Pinpoint the cell where the given text exists, returning its (X, Y) midpoint coordinate. 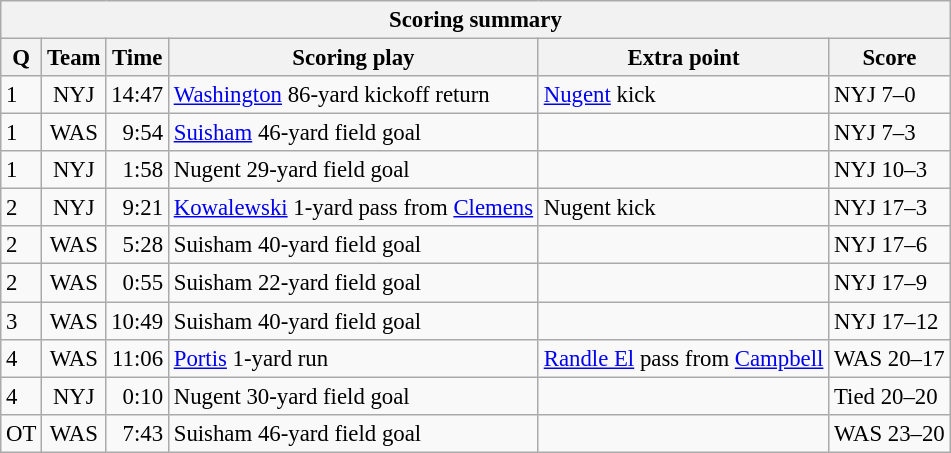
WAS 23–20 (890, 433)
Nugent 30-yard field goal (353, 396)
NYJ 17–6 (890, 245)
5:28 (138, 245)
NYJ 17–12 (890, 321)
0:55 (138, 283)
11:06 (138, 358)
Washington 86-yard kickoff return (353, 95)
NYJ 7–0 (890, 95)
Team (74, 58)
3 (22, 321)
Randle El pass from Campbell (683, 358)
NYJ 7–3 (890, 133)
10:49 (138, 321)
Portis 1-yard run (353, 358)
9:21 (138, 208)
NYJ 10–3 (890, 170)
Scoring play (353, 58)
9:54 (138, 133)
Nugent 29-yard field goal (353, 170)
Q (22, 58)
7:43 (138, 433)
Suisham 22-yard field goal (353, 283)
0:10 (138, 396)
1:58 (138, 170)
NYJ 17–3 (890, 208)
Kowalewski 1-yard pass from Clemens (353, 208)
OT (22, 433)
WAS 20–17 (890, 358)
Time (138, 58)
14:47 (138, 95)
Tied 20–20 (890, 396)
NYJ 17–9 (890, 283)
Extra point (683, 58)
Score (890, 58)
Scoring summary (476, 20)
